Pinpoint the cell where the given text exists, returning its [X, Y] midpoint coordinate. 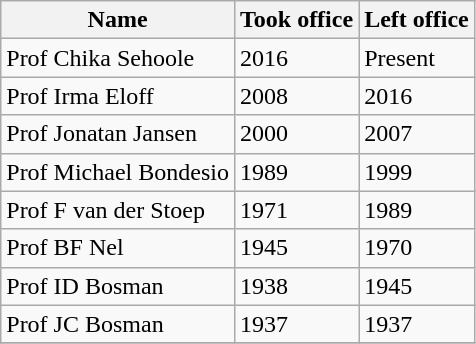
Prof Chika Sehoole [118, 58]
Prof Jonatan Jansen [118, 134]
Prof ID Bosman [118, 286]
Took office [296, 20]
1971 [296, 210]
1999 [417, 172]
1938 [296, 286]
Left office [417, 20]
2000 [296, 134]
2008 [296, 96]
Prof Michael Bondesio [118, 172]
Present [417, 58]
2007 [417, 134]
Prof F van der Stoep [118, 210]
Name [118, 20]
Prof JC Bosman [118, 324]
Prof Irma Eloff [118, 96]
1970 [417, 248]
Prof BF Nel [118, 248]
